Scan for the cell matching the given text and deliver its [X, Y] coordinate at center. 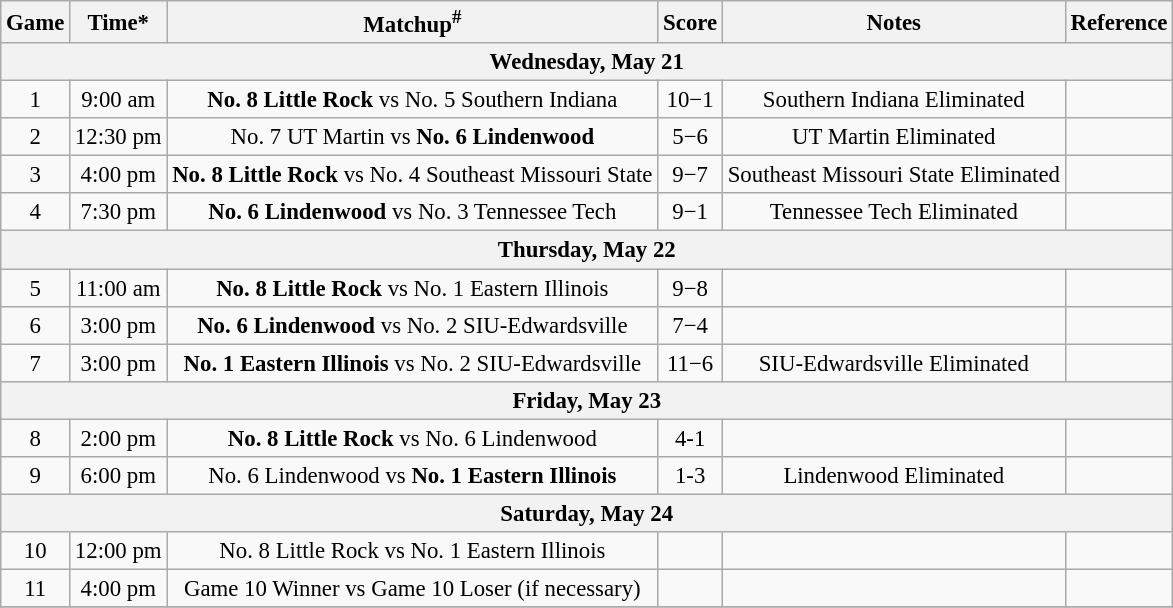
12:00 pm [118, 551]
No. 8 Little Rock vs No. 5 Southern Indiana [412, 100]
2:00 pm [118, 438]
7 [36, 363]
No. 7 UT Martin vs No. 6 Lindenwood [412, 137]
No. 6 Lindenwood vs No. 1 Eastern Illinois [412, 476]
6 [36, 325]
10 [36, 551]
1 [36, 100]
10−1 [690, 100]
Saturday, May 24 [587, 513]
No. 6 Lindenwood vs No. 3 Tennessee Tech [412, 213]
7:30 pm [118, 213]
6:00 pm [118, 476]
9−8 [690, 288]
5 [36, 288]
7−4 [690, 325]
11 [36, 588]
Matchup# [412, 22]
2 [36, 137]
Southeast Missouri State Eliminated [894, 175]
Notes [894, 22]
No. 8 Little Rock vs No. 4 Southeast Missouri State [412, 175]
11:00 am [118, 288]
Reference [1119, 22]
Lindenwood Eliminated [894, 476]
Wednesday, May 21 [587, 62]
9 [36, 476]
Friday, May 23 [587, 400]
No. 6 Lindenwood vs No. 2 SIU-Edwardsville [412, 325]
11−6 [690, 363]
Southern Indiana Eliminated [894, 100]
9−1 [690, 213]
No. 8 Little Rock vs No. 6 Lindenwood [412, 438]
Thursday, May 22 [587, 250]
4-1 [690, 438]
8 [36, 438]
9:00 am [118, 100]
Time* [118, 22]
Game [36, 22]
Tennessee Tech Eliminated [894, 213]
Score [690, 22]
5−6 [690, 137]
3 [36, 175]
4 [36, 213]
12:30 pm [118, 137]
9−7 [690, 175]
SIU-Edwardsville Eliminated [894, 363]
No. 1 Eastern Illinois vs No. 2 SIU-Edwardsville [412, 363]
UT Martin Eliminated [894, 137]
1-3 [690, 476]
Game 10 Winner vs Game 10 Loser (if necessary) [412, 588]
